Capture the cell that displays the provided text and extract its [x, y] central coordinate. 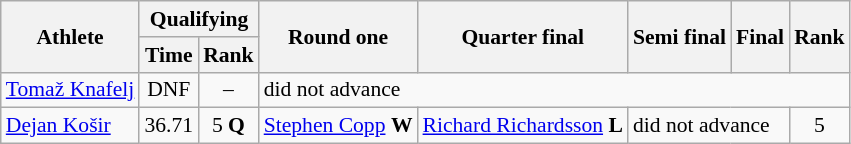
Semi final [680, 36]
36.71 [168, 126]
Final [760, 36]
Round one [338, 36]
Stephen Copp W [338, 126]
– [228, 90]
5 [820, 126]
5 Q [228, 126]
DNF [168, 90]
Tomaž Knafelj [70, 90]
Athlete [70, 36]
Quarter final [523, 36]
Time [168, 55]
Richard Richardsson L [523, 126]
Qualifying [198, 19]
Dejan Košir [70, 126]
